Return [x, y] of the center of cell containing provided text 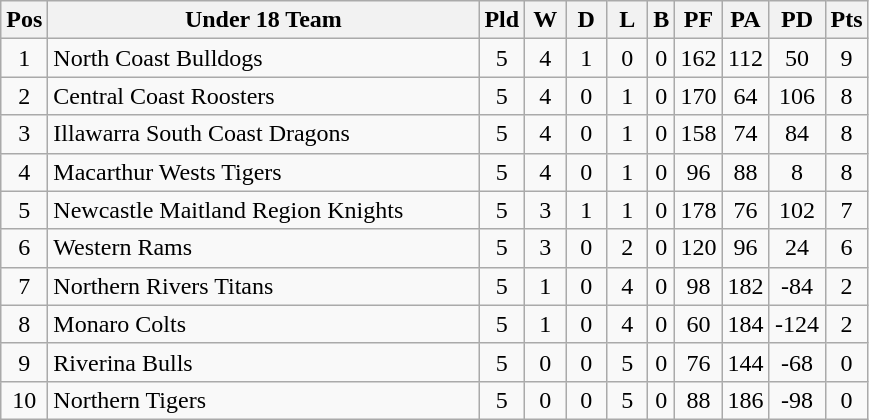
178 [698, 210]
Pld [502, 20]
98 [698, 286]
Newcastle Maitland Region Knights [264, 210]
Pts [846, 20]
PD [797, 20]
-124 [797, 324]
170 [698, 96]
Northern Tigers [264, 400]
PA [746, 20]
106 [797, 96]
North Coast Bulldogs [264, 58]
10 [24, 400]
-84 [797, 286]
-68 [797, 362]
Riverina Bulls [264, 362]
102 [797, 210]
B [662, 20]
L [628, 20]
Illawarra South Coast Dragons [264, 134]
64 [746, 96]
Macarthur Wests Tigers [264, 172]
144 [746, 362]
60 [698, 324]
Pos [24, 20]
182 [746, 286]
84 [797, 134]
Northern Rivers Titans [264, 286]
186 [746, 400]
162 [698, 58]
Under 18 Team [264, 20]
158 [698, 134]
Central Coast Roosters [264, 96]
Western Rams [264, 248]
50 [797, 58]
PF [698, 20]
24 [797, 248]
W [546, 20]
D [586, 20]
Monaro Colts [264, 324]
120 [698, 248]
74 [746, 134]
184 [746, 324]
112 [746, 58]
-98 [797, 400]
